For the text-containing cell, return its midpoint in [x, y] coordinate format. 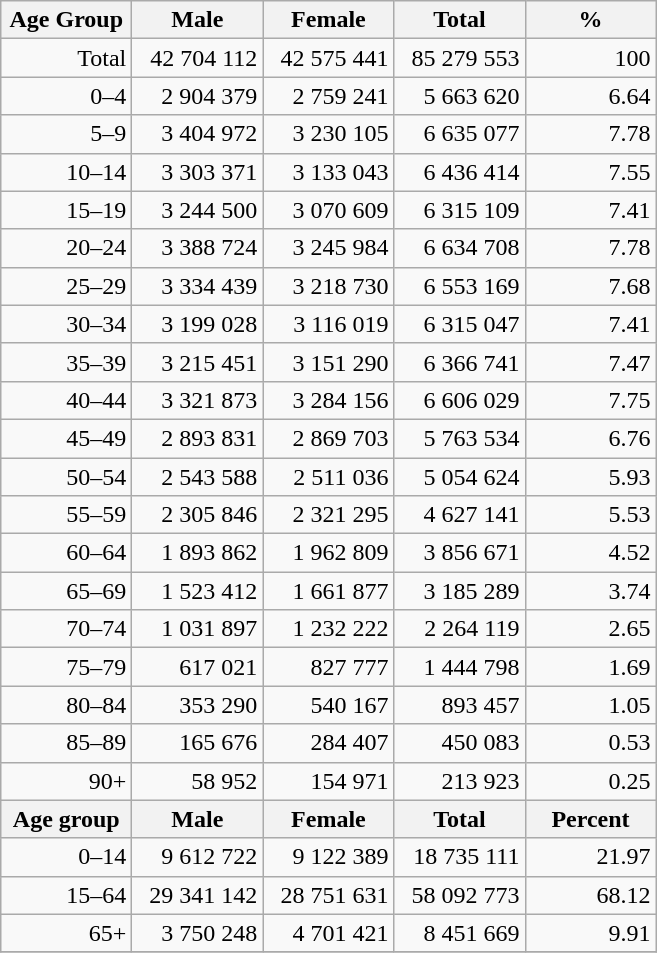
3 199 028 [198, 324]
3 388 724 [198, 248]
3 218 730 [328, 286]
213 923 [460, 781]
8 451 669 [460, 933]
1 444 798 [460, 667]
50–54 [66, 477]
2 869 703 [328, 438]
9.91 [590, 933]
15–19 [66, 210]
Percent [590, 819]
2 759 241 [328, 96]
3 151 290 [328, 362]
70–74 [66, 629]
2 904 379 [198, 96]
284 407 [328, 743]
7.68 [590, 286]
6 634 708 [460, 248]
20–24 [66, 248]
5 054 624 [460, 477]
6.76 [590, 438]
3 321 873 [198, 400]
7.75 [590, 400]
3 334 439 [198, 286]
5 663 620 [460, 96]
18 735 111 [460, 857]
58 092 773 [460, 895]
9 612 722 [198, 857]
4 701 421 [328, 933]
3 116 019 [328, 324]
2 305 846 [198, 515]
0–4 [66, 96]
60–64 [66, 553]
% [590, 20]
2 543 588 [198, 477]
42 704 112 [198, 58]
40–44 [66, 400]
353 290 [198, 705]
540 167 [328, 705]
6 436 414 [460, 172]
15–64 [66, 895]
450 083 [460, 743]
30–34 [66, 324]
3 244 500 [198, 210]
1.05 [590, 705]
3 856 671 [460, 553]
29 341 142 [198, 895]
1 232 222 [328, 629]
1 523 412 [198, 591]
1 031 897 [198, 629]
1 962 809 [328, 553]
617 021 [198, 667]
3 215 451 [198, 362]
3 070 609 [328, 210]
5–9 [66, 134]
Age Group [66, 20]
5.93 [590, 477]
165 676 [198, 743]
9 122 389 [328, 857]
1 893 862 [198, 553]
3.74 [590, 591]
3 404 972 [198, 134]
90+ [66, 781]
2 893 831 [198, 438]
55–59 [66, 515]
100 [590, 58]
7.47 [590, 362]
0–14 [66, 857]
3 230 105 [328, 134]
154 971 [328, 781]
21.97 [590, 857]
6 606 029 [460, 400]
3 185 289 [460, 591]
0.25 [590, 781]
80–84 [66, 705]
2 321 295 [328, 515]
28 751 631 [328, 895]
65+ [66, 933]
35–39 [66, 362]
5 763 534 [460, 438]
68.12 [590, 895]
3 303 371 [198, 172]
6.64 [590, 96]
85 279 553 [460, 58]
Age group [66, 819]
2 264 119 [460, 629]
85–89 [66, 743]
0.53 [590, 743]
6 366 741 [460, 362]
3 133 043 [328, 172]
6 315 109 [460, 210]
827 777 [328, 667]
893 457 [460, 705]
42 575 441 [328, 58]
10–14 [66, 172]
3 750 248 [198, 933]
3 284 156 [328, 400]
45–49 [66, 438]
65–69 [66, 591]
6 315 047 [460, 324]
75–79 [66, 667]
25–29 [66, 286]
7.55 [590, 172]
1 661 877 [328, 591]
6 553 169 [460, 286]
4 627 141 [460, 515]
58 952 [198, 781]
3 245 984 [328, 248]
2.65 [590, 629]
5.53 [590, 515]
1.69 [590, 667]
4.52 [590, 553]
6 635 077 [460, 134]
2 511 036 [328, 477]
